Provide the [X, Y] coordinate of the cell's center where the given text is located.  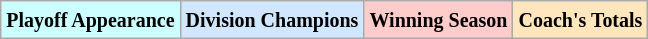
Playoff Appearance [90, 20]
Coach's Totals [580, 20]
Division Champions [272, 20]
Winning Season [438, 20]
